Pinpoint the cell where the given text exists, returning its [x, y] midpoint coordinate. 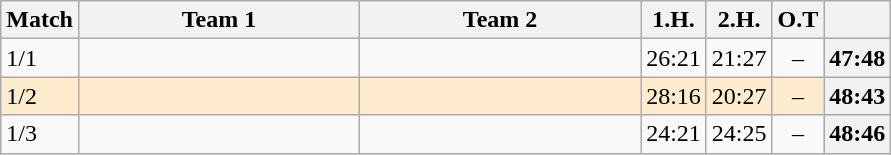
24:25 [739, 134]
1/2 [40, 96]
26:21 [674, 58]
1.H. [674, 20]
21:27 [739, 58]
20:27 [739, 96]
47:48 [858, 58]
2.H. [739, 20]
48:46 [858, 134]
Team 1 [218, 20]
O.T [798, 20]
28:16 [674, 96]
Team 2 [500, 20]
24:21 [674, 134]
1/3 [40, 134]
Match [40, 20]
1/1 [40, 58]
48:43 [858, 96]
